Capture the cell that displays the provided text and extract its [X, Y] central coordinate. 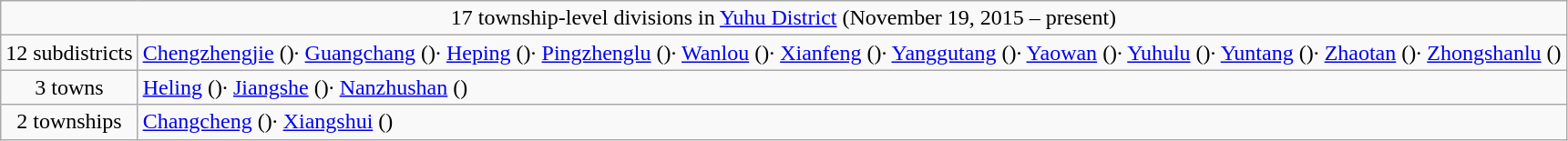
2 townships [69, 122]
Changcheng ()· Xiangshui () [852, 122]
Heling ()· Jiangshe ()· Nanzhushan () [852, 87]
12 subdistricts [69, 53]
3 towns [69, 87]
17 township-level divisions in Yuhu District (November 19, 2015 – present) [784, 18]
